Return the (X, Y) coordinate for the center point of the cell that contains the specified text.  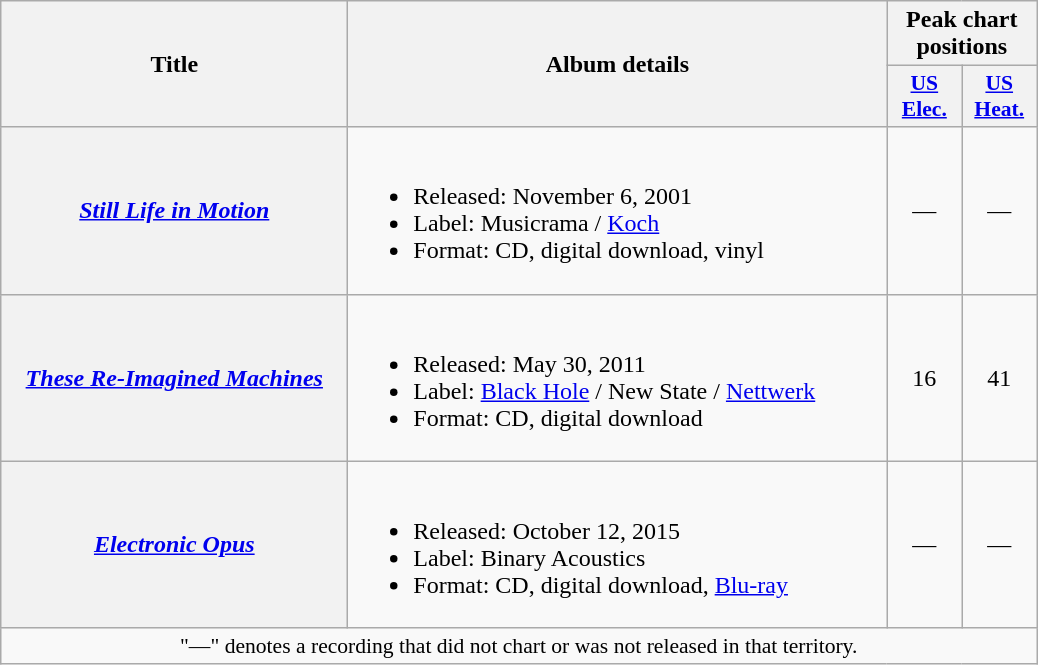
Released: May 30, 2011Label: Black Hole / New State / NettwerkFormat: CD, digital download (618, 378)
Electronic Opus (174, 544)
Title (174, 64)
US Heat. (1000, 96)
Released: November 6, 2001Label: Musicrama / KochFormat: CD, digital download, vinyl (618, 210)
Peak chart positions (962, 34)
41 (1000, 378)
US Elec. (924, 96)
16 (924, 378)
Album details (618, 64)
Released: October 12, 2015Label: Binary AcousticsFormat: CD, digital download, Blu-ray (618, 544)
"—" denotes a recording that did not chart or was not released in that territory. (519, 646)
These Re-Imagined Machines (174, 378)
Still Life in Motion (174, 210)
